From the cell containing the given text, extract its center point as (x, y) coordinate. 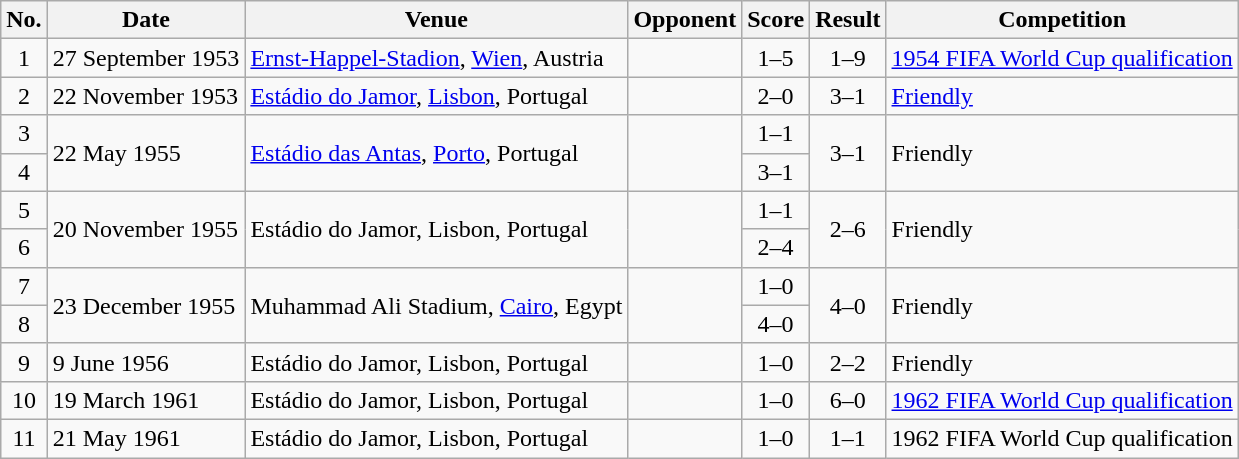
23 December 1955 (146, 305)
Venue (436, 20)
Estádio das Antas, Porto, Portugal (436, 153)
4 (24, 172)
7 (24, 286)
2–6 (848, 229)
8 (24, 324)
6–0 (848, 400)
20 November 1955 (146, 229)
22 May 1955 (146, 153)
Opponent (685, 20)
1954 FIFA World Cup qualification (1062, 58)
9 June 1956 (146, 362)
1 (24, 58)
19 March 1961 (146, 400)
2–2 (848, 362)
6 (24, 248)
9 (24, 362)
10 (24, 400)
11 (24, 438)
1–9 (848, 58)
21 May 1961 (146, 438)
22 November 1953 (146, 96)
Score (776, 20)
Ernst-Happel-Stadion, Wien, Austria (436, 58)
2–4 (776, 248)
2 (24, 96)
5 (24, 210)
27 September 1953 (146, 58)
Competition (1062, 20)
3 (24, 134)
Date (146, 20)
2–0 (776, 96)
No. (24, 20)
Muhammad Ali Stadium, Cairo, Egypt (436, 305)
1–5 (776, 58)
Result (848, 20)
